Detect which cell encompasses the target text, then output its (x, y) center coordinate. 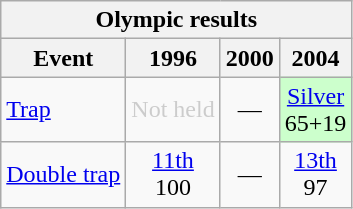
1996 (173, 58)
2004 (316, 58)
Olympic results (176, 20)
11th100 (173, 174)
Double trap (64, 174)
Trap (64, 110)
Silver65+19 (316, 110)
Event (64, 58)
2000 (250, 58)
13th97 (316, 174)
Not held (173, 110)
